Extract the (X, Y) coordinate from the center of the cell holding the provided text.  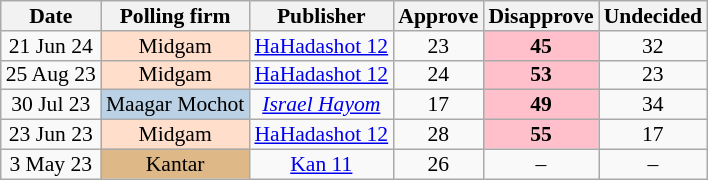
21 Jun 24 (51, 46)
45 (540, 46)
Maagar Mochot (176, 105)
25 Aug 23 (51, 75)
55 (540, 135)
Date (51, 16)
Polling firm (176, 16)
Israel Hayom (321, 105)
28 (438, 135)
Approve (438, 16)
Publisher (321, 16)
34 (653, 105)
49 (540, 105)
3 May 23 (51, 164)
23 Jun 23 (51, 135)
Kan 11 (321, 164)
32 (653, 46)
Kantar (176, 164)
Disapprove (540, 16)
Undecided (653, 16)
30 Jul 23 (51, 105)
24 (438, 75)
26 (438, 164)
53 (540, 75)
